Extract the [x, y] coordinate from the center of the cell holding the provided text.  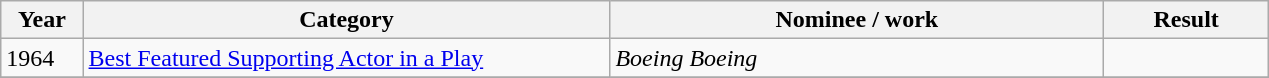
Category [346, 20]
Nominee / work [857, 20]
Boeing Boeing [857, 58]
Best Featured Supporting Actor in a Play [346, 58]
Year [42, 20]
1964 [42, 58]
Result [1186, 20]
